Identify which cell holds the provided text, then report its (x, y) central coordinate. 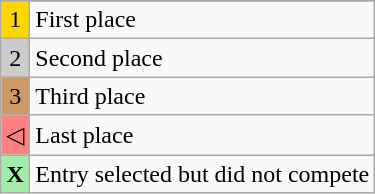
Entry selected but did not compete (202, 173)
First place (202, 20)
Second place (202, 58)
◁ (16, 135)
1 (16, 20)
X (16, 173)
3 (16, 96)
Last place (202, 135)
2 (16, 58)
Third place (202, 96)
